Capture the cell that displays the provided text and extract its (x, y) central coordinate. 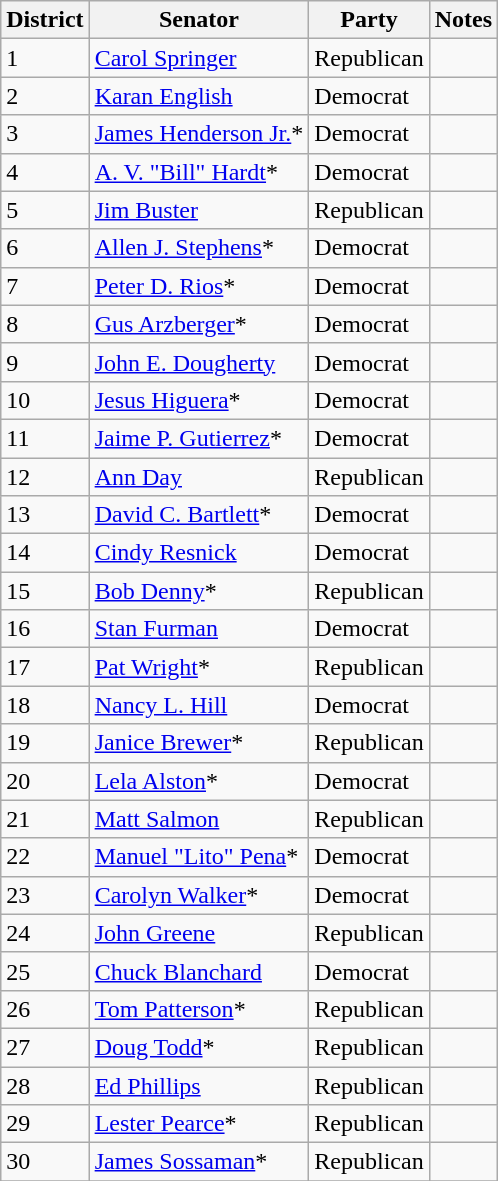
22 (45, 857)
Senator (199, 20)
26 (45, 1009)
5 (45, 210)
6 (45, 248)
Stan Furman (199, 629)
28 (45, 1085)
Allen J. Stephens* (199, 248)
25 (45, 971)
District (45, 20)
17 (45, 667)
30 (45, 1162)
11 (45, 438)
18 (45, 705)
Pat Wright* (199, 667)
2 (45, 96)
A. V. "Bill" Hardt* (199, 172)
Ann Day (199, 477)
10 (45, 400)
19 (45, 743)
8 (45, 324)
27 (45, 1047)
Carolyn Walker* (199, 895)
Nancy L. Hill (199, 705)
Chuck Blanchard (199, 971)
12 (45, 477)
Jesus Higuera* (199, 400)
Tom Patterson* (199, 1009)
1 (45, 58)
15 (45, 591)
Cindy Resnick (199, 553)
3 (45, 134)
9 (45, 362)
Jim Buster (199, 210)
James Henderson Jr.* (199, 134)
Lester Pearce* (199, 1124)
John E. Dougherty (199, 362)
Karan English (199, 96)
James Sossaman* (199, 1162)
Notes (463, 20)
24 (45, 933)
Manuel "Lito" Pena* (199, 857)
13 (45, 515)
Janice Brewer* (199, 743)
John Greene (199, 933)
Jaime P. Gutierrez* (199, 438)
29 (45, 1124)
16 (45, 629)
Peter D. Rios* (199, 286)
Party (369, 20)
Gus Arzberger* (199, 324)
7 (45, 286)
20 (45, 781)
Matt Salmon (199, 819)
Carol Springer (199, 58)
Doug Todd* (199, 1047)
Lela Alston* (199, 781)
David C. Bartlett* (199, 515)
23 (45, 895)
14 (45, 553)
Bob Denny* (199, 591)
4 (45, 172)
Ed Phillips (199, 1085)
21 (45, 819)
